Extract the (x, y) coordinate from the center of the cell holding the provided text.  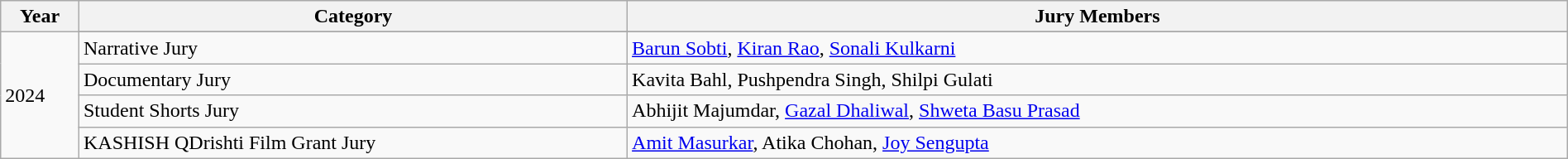
Amit Masurkar, Atika Chohan, Joy Sengupta (1098, 142)
Category (352, 17)
Abhijit Majumdar, Gazal Dhaliwal, Shweta Basu Prasad (1098, 111)
Barun Sobti, Kiran Rao, Sonali Kulkarni (1098, 48)
Year (40, 17)
KASHISH QDrishti Film Grant Jury (352, 142)
Jury Members (1098, 17)
2024 (40, 95)
Documentary Jury (352, 79)
Narrative Jury (352, 48)
Student Shorts Jury (352, 111)
Kavita Bahl, Pushpendra Singh, Shilpi Gulati (1098, 79)
